Extract the [X, Y] coordinate from the center of the cell holding the provided text.  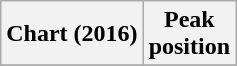
Chart (2016) [72, 34]
Peakposition [189, 34]
